For the text-containing cell, return its midpoint in (X, Y) coordinate format. 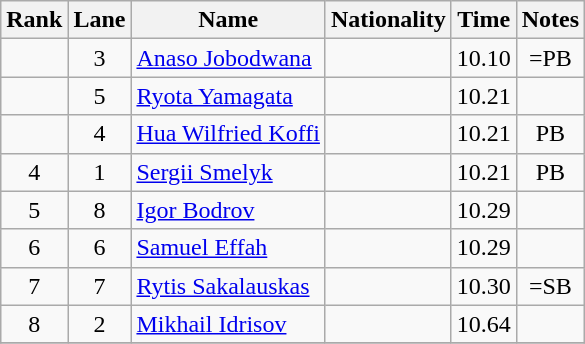
Samuel Effah (228, 248)
10.64 (484, 324)
=SB (550, 286)
Name (228, 20)
2 (100, 324)
Ryota Yamagata (228, 96)
10.30 (484, 286)
Sergii Smelyk (228, 172)
Notes (550, 20)
Igor Bodrov (228, 210)
10.10 (484, 58)
3 (100, 58)
Anaso Jobodwana (228, 58)
Nationality (388, 20)
Time (484, 20)
=PB (550, 58)
1 (100, 172)
Rank (34, 20)
Lane (100, 20)
Rytis Sakalauskas (228, 286)
Mikhail Idrisov (228, 324)
Hua Wilfried Koffi (228, 134)
